Capture the cell that displays the provided text and extract its (X, Y) central coordinate. 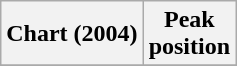
Peakposition (189, 34)
Chart (2004) (72, 34)
